For the text-containing cell, return its midpoint in (X, Y) coordinate format. 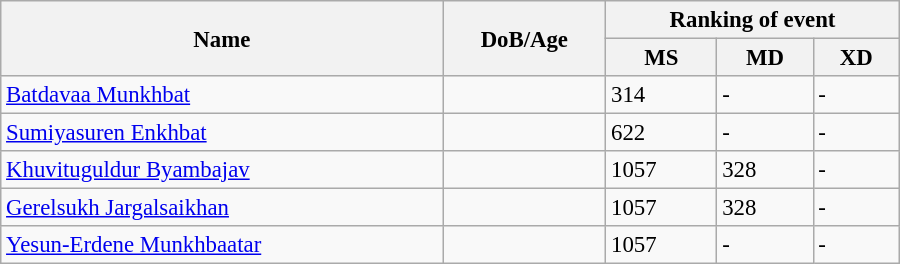
XD (856, 58)
314 (662, 95)
Ranking of event (752, 20)
Batdavaa Munkhbat (222, 95)
Gerelsukh Jargalsaikhan (222, 208)
MS (662, 58)
Yesun-Erdene Munkhbaatar (222, 245)
Sumiyasuren Enkhbat (222, 133)
DoB/Age (524, 38)
Khuvituguldur Byambajav (222, 170)
MD (765, 58)
Name (222, 38)
622 (662, 133)
